Search for the cell housing the specified text and yield its [X, Y] center coordinate. 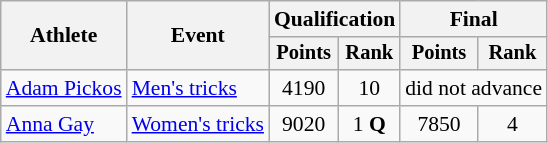
7850 [438, 124]
Adam Pickos [64, 88]
Men's tricks [198, 88]
Athlete [64, 36]
9020 [304, 124]
Anna Gay [64, 124]
Event [198, 36]
4190 [304, 88]
1 Q [369, 124]
did not advance [474, 88]
Final [474, 19]
Women's tricks [198, 124]
10 [369, 88]
4 [512, 124]
Qualification [334, 19]
